Determine the (X, Y) coordinate at the center of the cell enclosing the given text.  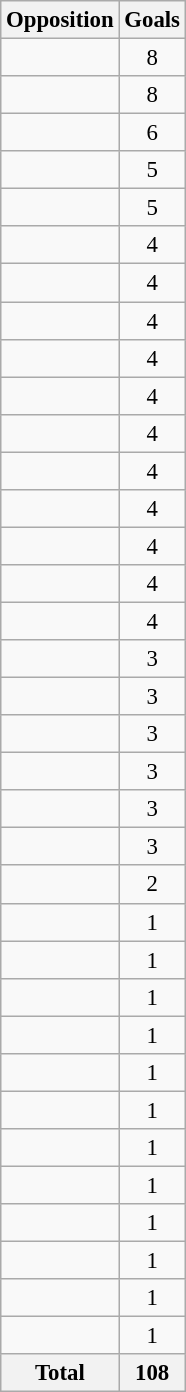
2 (152, 885)
Opposition (60, 20)
108 (152, 1373)
Total (60, 1373)
Goals (152, 20)
6 (152, 133)
